From the cell containing the given text, extract its center point as (x, y) coordinate. 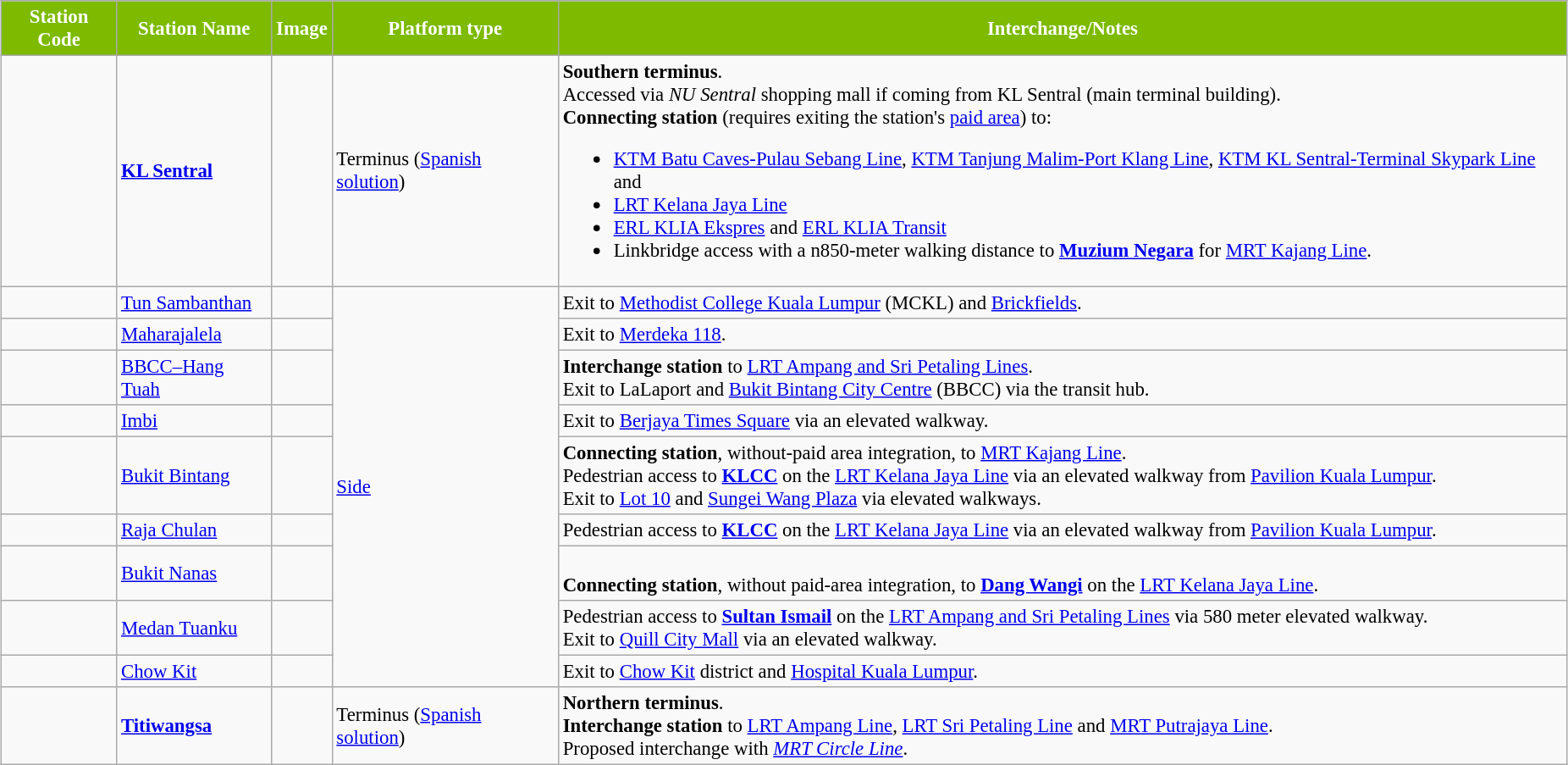
Maharajalela (195, 334)
Connecting station, without paid-area integration, to Dang Wangi on the LRT Kelana Jaya Line. (1062, 573)
Raja Chulan (195, 530)
Bukit Nanas (195, 573)
Titiwangsa (195, 726)
Station Name (195, 29)
Tun Sambanthan (195, 302)
Exit to Methodist College Kuala Lumpur (MCKL) and Brickfields. (1062, 302)
Exit to Merdeka 118. (1062, 334)
Side (445, 486)
Medan Tuanku (195, 629)
Chow Kit (195, 671)
Bukit Bintang (195, 475)
Exit to Chow Kit district and Hospital Kuala Lumpur. (1062, 671)
Northern terminus.Interchange station to LRT Ampang Line, LRT Sri Petaling Line and MRT Putrajaya Line.Proposed interchange with MRT Circle Line. (1062, 726)
Image (301, 29)
Station Code (59, 29)
Pedestrian access to KLCC on the LRT Kelana Jaya Line via an elevated walkway from Pavilion Kuala Lumpur. (1062, 530)
Interchange/Notes (1062, 29)
Imbi (195, 420)
BBCC–Hang Tuah (195, 378)
Platform type (445, 29)
Exit to Berjaya Times Square via an elevated walkway. (1062, 420)
Interchange station to LRT Ampang and Sri Petaling Lines.Exit to LaLaport and Bukit Bintang City Centre (BBCC) via the transit hub. (1062, 378)
KL Sentral (195, 171)
